Extract the [X, Y] coordinate from the center of the cell holding the provided text.  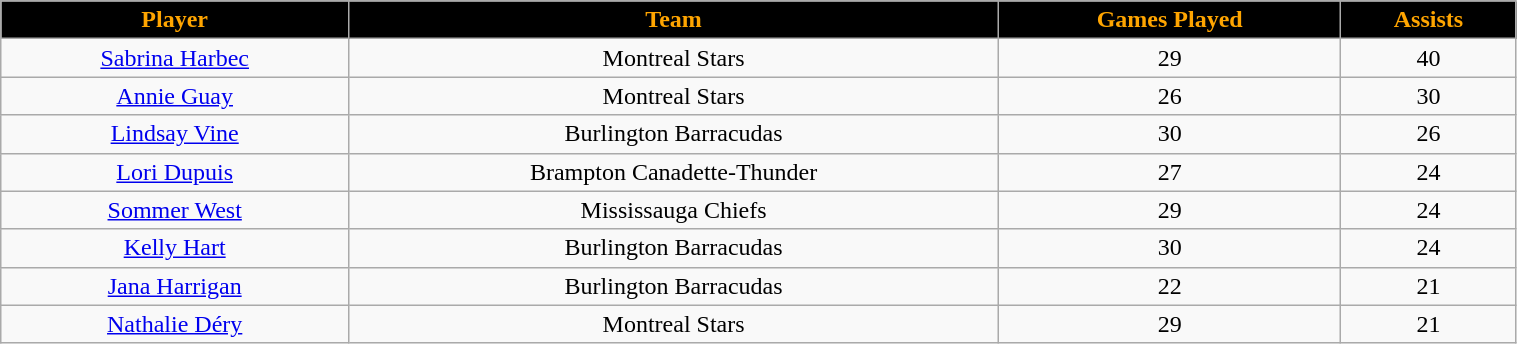
Player [175, 20]
Assists [1428, 20]
Lori Dupuis [175, 172]
Jana Harrigan [175, 286]
40 [1428, 58]
Games Played [1170, 20]
22 [1170, 286]
Sommer West [175, 210]
Team [674, 20]
Sabrina Harbec [175, 58]
Kelly Hart [175, 248]
Mississauga Chiefs [674, 210]
Annie Guay [175, 96]
Brampton Canadette-Thunder [674, 172]
Lindsay Vine [175, 134]
27 [1170, 172]
Nathalie Déry [175, 324]
